Output the (X, Y) coordinate of the center of the cell containing the given text.  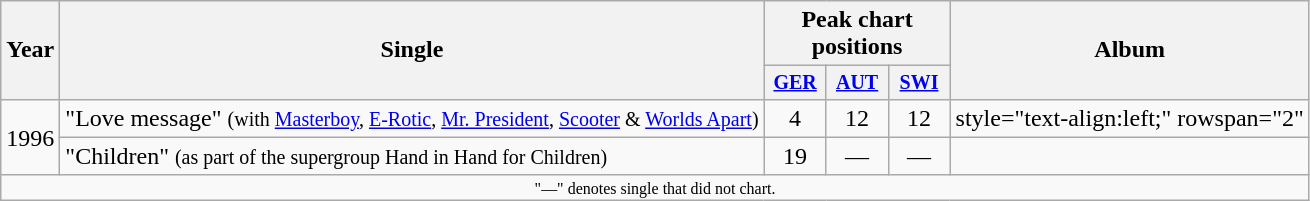
"Children" (as part of the supergroup Hand in Hand for Children) (412, 156)
GER (795, 82)
19 (795, 156)
1996 (30, 137)
AUT (857, 82)
Album (1130, 50)
style="text-align:left;" rowspan="2" (1130, 118)
"—" denotes single that did not chart. (656, 187)
Single (412, 50)
Year (30, 50)
Peak chart positions (857, 34)
SWI (919, 82)
4 (795, 118)
"Love message" (with Masterboy, E-Rotic, Mr. President, Scooter & Worlds Apart) (412, 118)
